Pinpoint the cell where the given text exists, returning its (X, Y) midpoint coordinate. 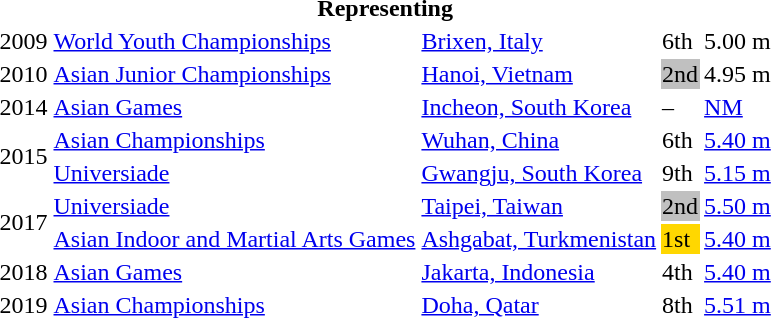
1st (680, 239)
Wuhan, China (539, 140)
Ashgabat, Turkmenistan (539, 239)
Asian Championships (234, 140)
Asian Indoor and Martial Arts Games (234, 239)
Hanoi, Vietnam (539, 74)
Asian Junior Championships (234, 74)
Taipei, Taiwan (539, 206)
9th (680, 173)
4th (680, 272)
Brixen, Italy (539, 41)
Incheon, South Korea (539, 107)
World Youth Championships (234, 41)
Gwangju, South Korea (539, 173)
Jakarta, Indonesia (539, 272)
– (680, 107)
